Return (x, y) of the center of cell containing provided text 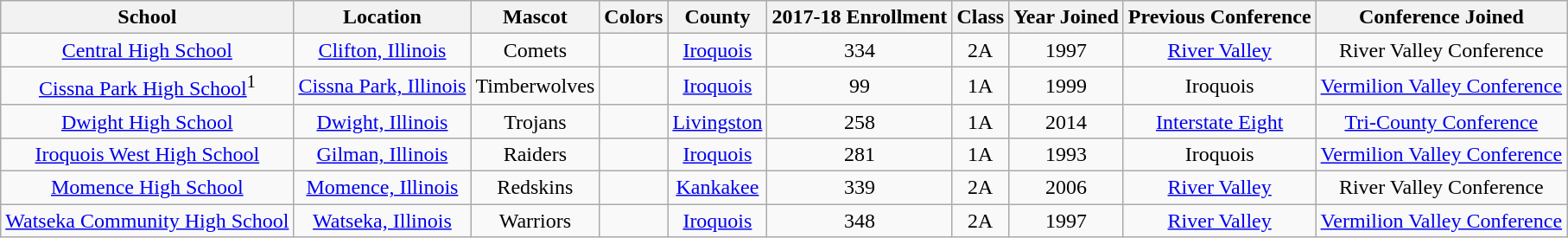
348 (860, 221)
School (147, 17)
Central High School (147, 50)
2014 (1066, 121)
2017-18 Enrollment (860, 17)
Gilman, Illinois (382, 154)
99 (860, 87)
Trojans (536, 121)
Raiders (536, 154)
Kankakee (717, 188)
Comets (536, 50)
Watseka, Illinois (382, 221)
Momence High School (147, 188)
Momence, Illinois (382, 188)
Year Joined (1066, 17)
Warriors (536, 221)
Tri-County Conference (1441, 121)
Conference Joined (1441, 17)
Colors (634, 17)
County (717, 17)
Dwight, Illinois (382, 121)
2006 (1066, 188)
Cissna Park High School1 (147, 87)
258 (860, 121)
Interstate Eight (1220, 121)
Class (981, 17)
1993 (1066, 154)
Mascot (536, 17)
Previous Conference (1220, 17)
Watseka Community High School (147, 221)
Redskins (536, 188)
Livingston (717, 121)
Timberwolves (536, 87)
Clifton, Illinois (382, 50)
281 (860, 154)
Iroquois West High School (147, 154)
334 (860, 50)
Dwight High School (147, 121)
1999 (1066, 87)
Cissna Park, Illinois (382, 87)
339 (860, 188)
Location (382, 17)
